Pinpoint the cell where the given text exists, returning its (x, y) midpoint coordinate. 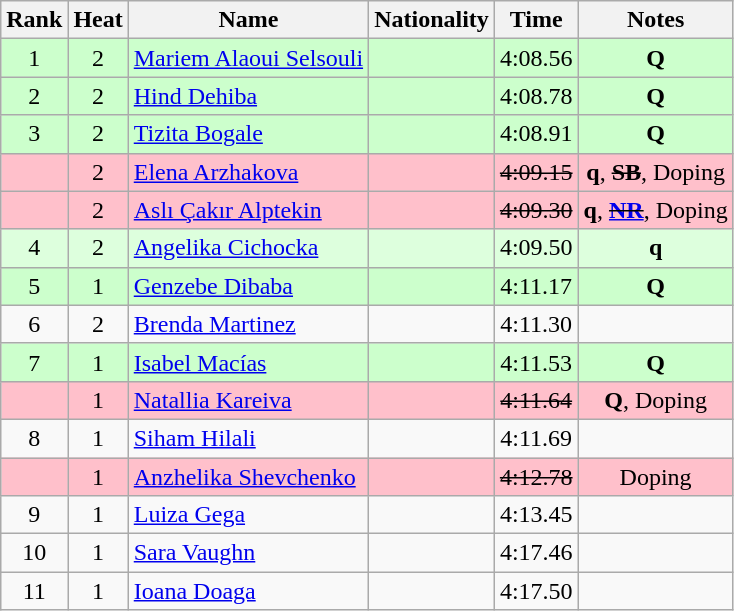
4:08.78 (536, 96)
Angelika Cichocka (248, 248)
Genzebe Dibaba (248, 286)
Anzhelika Shevchenko (248, 477)
Luiza Gega (248, 515)
q, SB, Doping (656, 172)
4:11.64 (536, 400)
Ioana Doaga (248, 591)
4:08.91 (536, 134)
Sara Vaughn (248, 553)
Name (248, 20)
Brenda Martinez (248, 324)
Hind Dehiba (248, 96)
4:09.50 (536, 248)
4:11.30 (536, 324)
Siham Hilali (248, 438)
4 (34, 248)
Isabel Macías (248, 362)
Aslı Çakır Alptekin (248, 210)
10 (34, 553)
Q, Doping (656, 400)
Notes (656, 20)
Mariem Alaoui Selsouli (248, 58)
q (656, 248)
4:08.56 (536, 58)
Elena Arzhakova (248, 172)
4:12.78 (536, 477)
4:13.45 (536, 515)
Nationality (432, 20)
Time (536, 20)
Heat (98, 20)
5 (34, 286)
4:11.69 (536, 438)
4:17.46 (536, 553)
4:11.17 (536, 286)
4:11.53 (536, 362)
4:09.30 (536, 210)
8 (34, 438)
6 (34, 324)
4:17.50 (536, 591)
Doping (656, 477)
Rank (34, 20)
Tizita Bogale (248, 134)
q, NR, Doping (656, 210)
11 (34, 591)
3 (34, 134)
9 (34, 515)
Natallia Kareiva (248, 400)
7 (34, 362)
4:09.15 (536, 172)
